Return [X, Y] of the center of cell containing provided text 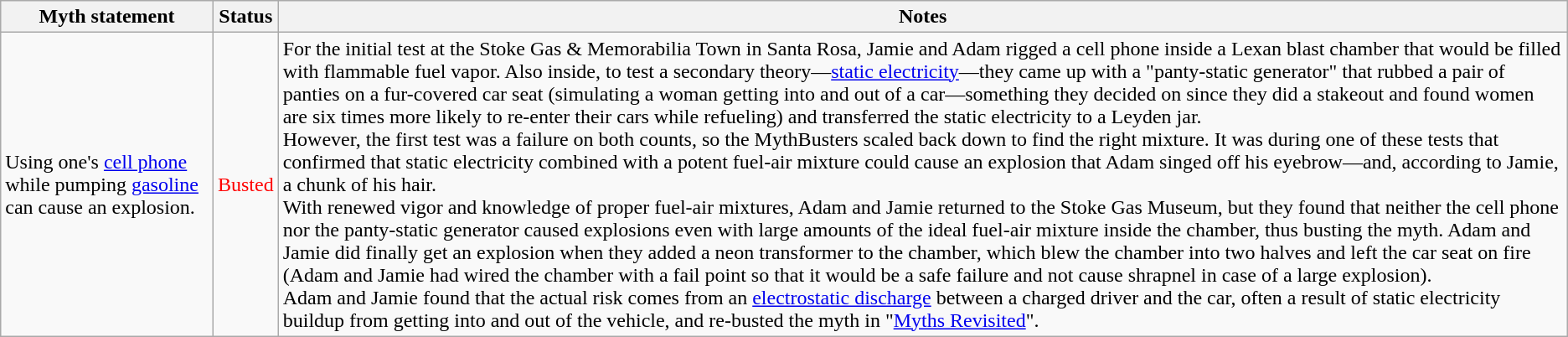
Status [245, 17]
Myth statement [107, 17]
Busted [245, 184]
Notes [923, 17]
Using one's cell phone while pumping gasoline can cause an explosion. [107, 184]
